Return the [x, y] coordinate for the center point of the cell that contains the specified text.  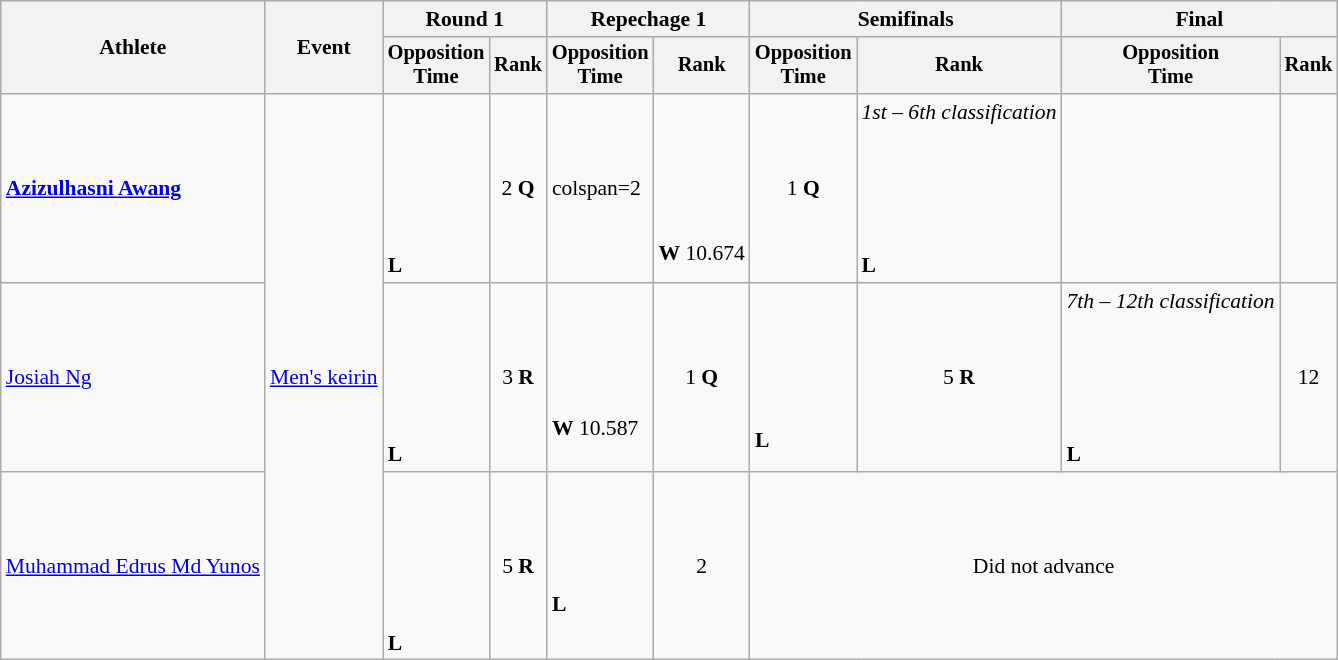
3 R [518, 378]
Athlete [133, 48]
Repechage 1 [648, 19]
Josiah Ng [133, 378]
Round 1 [465, 19]
W 10.587 [600, 378]
W 10.674 [701, 188]
5 R [958, 378]
Final [1200, 19]
7th – 12th classificationL [1171, 378]
Azizulhasni Awang [133, 188]
Men's keirin [324, 377]
1st – 6th classificationL [958, 188]
Semifinals [906, 19]
colspan=2 [600, 188]
12 [1309, 378]
2 Q [518, 188]
Event [324, 48]
